Find where the given text appears and provide that cell's center as (x, y) coordinate. 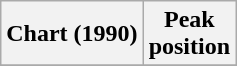
Peakposition (189, 34)
Chart (1990) (72, 34)
